Identify which cell holds the provided text, then report its (x, y) central coordinate. 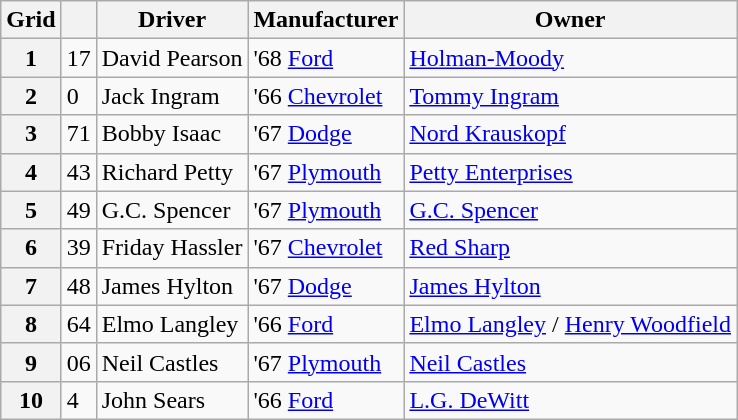
7 (31, 286)
L.G. DeWitt (570, 400)
6 (31, 248)
64 (78, 324)
Richard Petty (172, 172)
'67 Chevrolet (326, 248)
Elmo Langley (172, 324)
Holman-Moody (570, 58)
43 (78, 172)
1 (31, 58)
48 (78, 286)
Driver (172, 20)
0 (78, 96)
'66 Chevrolet (326, 96)
Manufacturer (326, 20)
Owner (570, 20)
'68 Ford (326, 58)
Elmo Langley / Henry Woodfield (570, 324)
9 (31, 362)
06 (78, 362)
Red Sharp (570, 248)
8 (31, 324)
Jack Ingram (172, 96)
Petty Enterprises (570, 172)
David Pearson (172, 58)
Friday Hassler (172, 248)
John Sears (172, 400)
17 (78, 58)
39 (78, 248)
Nord Krauskopf (570, 134)
5 (31, 210)
49 (78, 210)
2 (31, 96)
Bobby Isaac (172, 134)
Grid (31, 20)
3 (31, 134)
Tommy Ingram (570, 96)
71 (78, 134)
10 (31, 400)
